Scan for the cell matching the given text and deliver its (X, Y) coordinate at center. 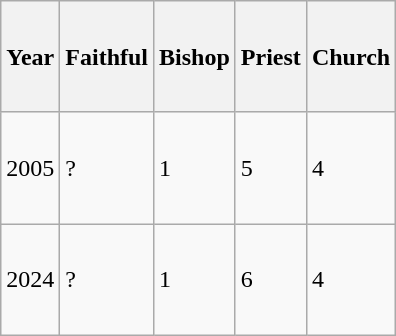
Bishop (195, 56)
Year (30, 56)
Priest (270, 56)
5 (270, 168)
Church (350, 56)
6 (270, 280)
2024 (30, 280)
2005 (30, 168)
Faithful (107, 56)
